Return the [X, Y] coordinate for the center point of the cell that contains the specified text.  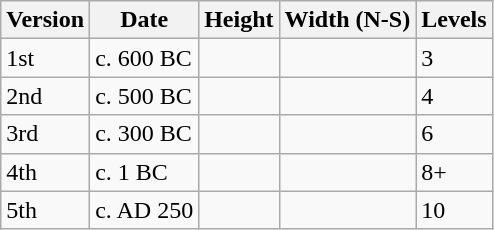
4th [46, 172]
Width (N-S) [348, 20]
5th [46, 210]
c. AD 250 [144, 210]
c. 300 BC [144, 134]
c. 1 BC [144, 172]
c. 600 BC [144, 58]
1st [46, 58]
10 [454, 210]
Version [46, 20]
4 [454, 96]
Levels [454, 20]
2nd [46, 96]
Date [144, 20]
c. 500 BC [144, 96]
3 [454, 58]
Height [239, 20]
3rd [46, 134]
6 [454, 134]
8+ [454, 172]
